Provide the [X, Y] coordinate of the cell's center where the given text is located.  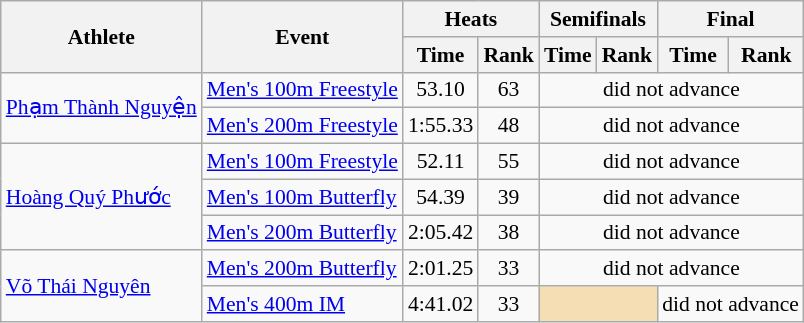
1:55.33 [440, 126]
Final [730, 19]
Athlete [102, 36]
55 [508, 162]
53.10 [440, 90]
63 [508, 90]
2:05.42 [440, 233]
52.11 [440, 162]
Võ Thái Nguyên [102, 286]
Event [302, 36]
Men's 400m IM [302, 304]
48 [508, 126]
Men's 200m Freestyle [302, 126]
Heats [471, 19]
Men's 100m Butterfly [302, 197]
38 [508, 233]
Semifinals [598, 19]
54.39 [440, 197]
Hoàng Quý Phước [102, 198]
Phạm Thành Nguyện [102, 108]
4:41.02 [440, 304]
2:01.25 [440, 269]
39 [508, 197]
